Extract the [x, y] coordinate from the center of the cell holding the provided text.  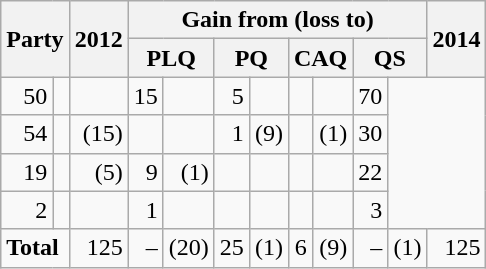
54 [27, 134]
PLQ [171, 58]
6 [300, 248]
(20) [188, 248]
5 [232, 96]
22 [370, 172]
15 [146, 96]
Gain from (loss to) [278, 20]
Total [35, 248]
19 [27, 172]
30 [370, 134]
QS [390, 58]
Party [35, 39]
70 [370, 96]
2 [27, 210]
3 [370, 210]
25 [232, 248]
(5) [98, 172]
50 [27, 96]
CAQ [320, 58]
9 [146, 172]
2014 [456, 39]
(15) [98, 134]
2012 [98, 39]
PQ [251, 58]
